Return [x, y] of the center of cell containing provided text 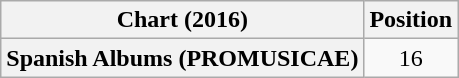
Spanish Albums (PROMUSICAE) [182, 58]
Chart (2016) [182, 20]
Position [411, 20]
16 [411, 58]
